Provide the [x, y] coordinate of the cell's center where the given text is located.  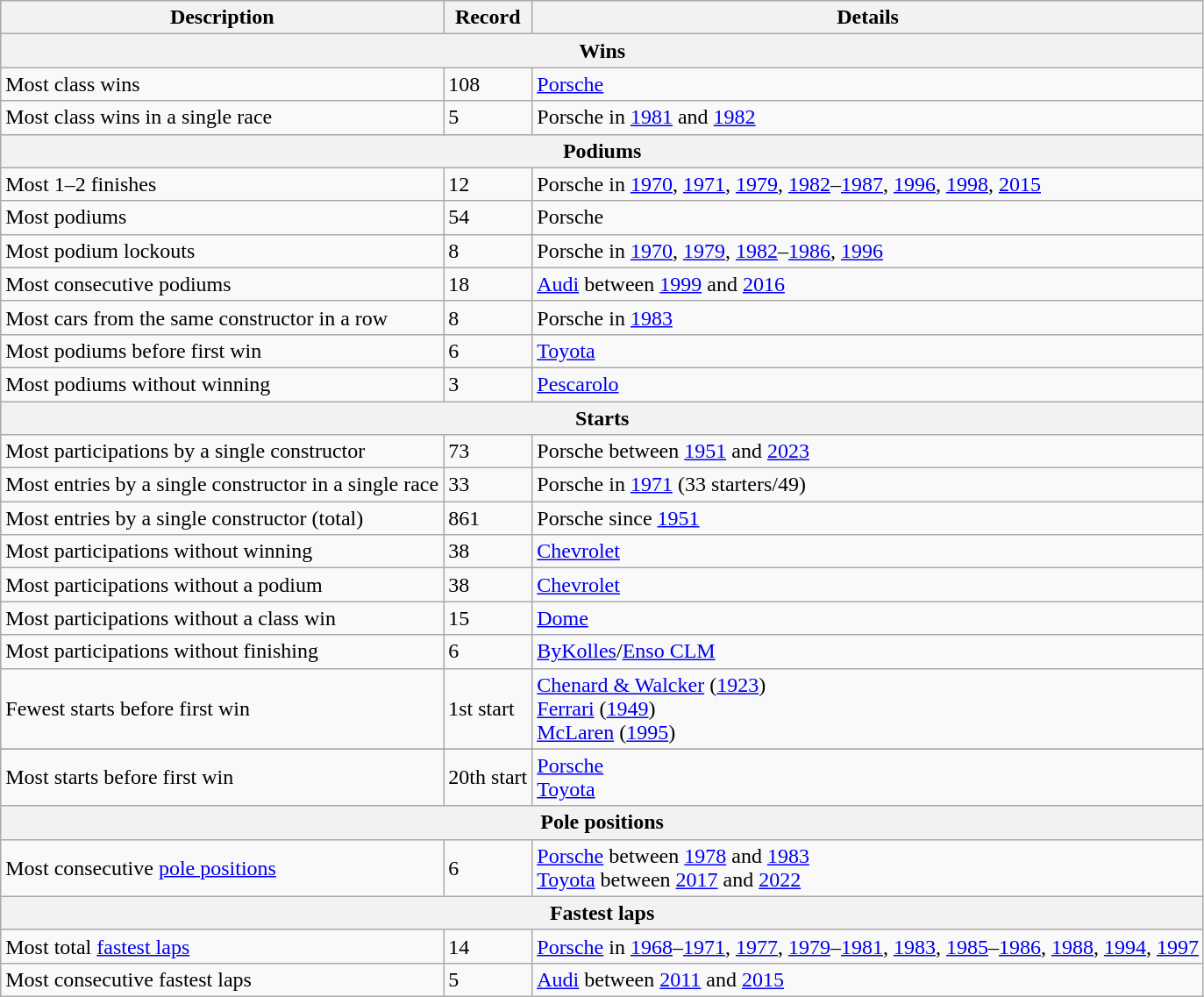
18 [488, 284]
Most participations without finishing [223, 652]
73 [488, 452]
Chenard & Walcker (1923) Ferrari (1949) McLaren (1995) [868, 709]
Porsche in 1983 [868, 317]
1st start [488, 709]
Porsche Toyota [868, 777]
Most consecutive pole positions [223, 868]
Audi between 2011 and 2015 [868, 979]
Description [223, 18]
Most consecutive podiums [223, 284]
Porsche in 1971 (33 starters/49) [868, 485]
Porsche in 1968–1971, 1977, 1979–1981, 1983, 1985–1986, 1988, 1994, 1997 [868, 946]
Porsche between 1978 and 1983 Toyota between 2017 and 2022 [868, 868]
Most class wins in a single race [223, 118]
Most cars from the same constructor in a row [223, 317]
Toyota [868, 351]
Most podiums without winning [223, 384]
Most participations without a class win [223, 618]
Most podium lockouts [223, 251]
Porsche in 1981 and 1982 [868, 118]
Most entries by a single constructor in a single race [223, 485]
Most starts before first win [223, 777]
Starts [602, 418]
20th start [488, 777]
Most total fastest laps [223, 946]
Details [868, 18]
Most class wins [223, 84]
Wins [602, 51]
Fastest laps [602, 913]
Most entries by a single constructor (total) [223, 518]
Most participations by a single constructor [223, 452]
Fewest starts before first win [223, 709]
Most podiums [223, 217]
Audi between 1999 and 2016 [868, 284]
ByKolles/Enso CLM [868, 652]
Record [488, 18]
861 [488, 518]
Most podiums before first win [223, 351]
Porsche since 1951 [868, 518]
Dome [868, 618]
108 [488, 84]
3 [488, 384]
Podiums [602, 151]
Most participations without a podium [223, 585]
Pescarolo [868, 384]
Pole positions [602, 823]
54 [488, 217]
Porsche in 1970, 1971, 1979, 1982–1987, 1996, 1998, 2015 [868, 184]
Most consecutive fastest laps [223, 979]
12 [488, 184]
Porsche between 1951 and 2023 [868, 452]
Most participations without winning [223, 552]
Porsche in 1970, 1979, 1982–1986, 1996 [868, 251]
33 [488, 485]
Most 1–2 finishes [223, 184]
15 [488, 618]
14 [488, 946]
